Scan for the cell matching the given text and deliver its [X, Y] coordinate at center. 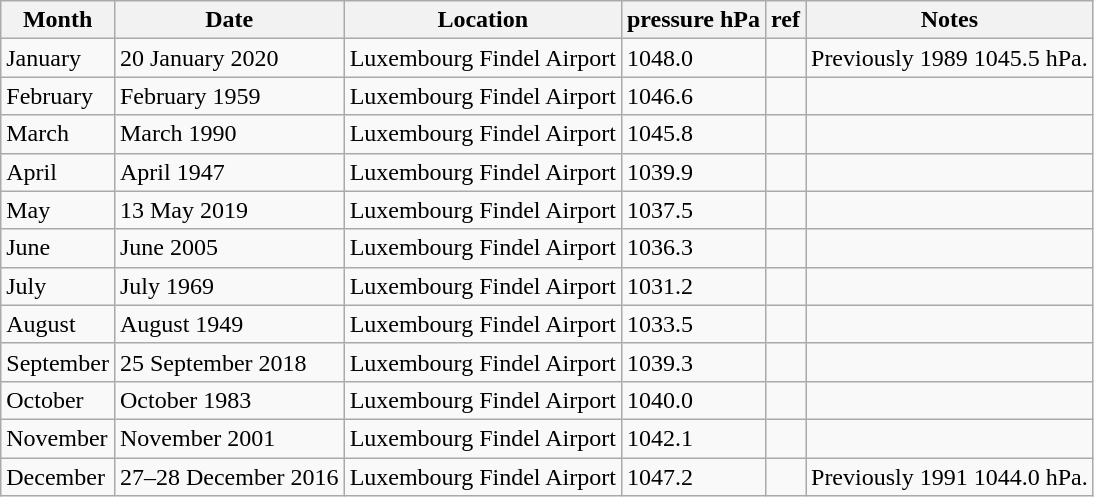
February 1959 [229, 96]
27–28 December 2016 [229, 477]
February [58, 96]
August [58, 324]
December [58, 477]
1042.1 [693, 438]
October [58, 400]
1033.5 [693, 324]
October 1983 [229, 400]
March [58, 134]
June 2005 [229, 248]
25 September 2018 [229, 362]
May [58, 210]
1046.6 [693, 96]
1036.3 [693, 248]
ref [786, 20]
Location [482, 20]
1048.0 [693, 58]
13 May 2019 [229, 210]
July 1969 [229, 286]
April [58, 172]
September [58, 362]
Month [58, 20]
pressure hPa [693, 20]
1039.3 [693, 362]
June [58, 248]
1031.2 [693, 286]
1047.2 [693, 477]
20 January 2020 [229, 58]
Notes [950, 20]
1039.9 [693, 172]
July [58, 286]
1045.8 [693, 134]
Previously 1989 1045.5 hPa. [950, 58]
August 1949 [229, 324]
April 1947 [229, 172]
March 1990 [229, 134]
November [58, 438]
November 2001 [229, 438]
January [58, 58]
1040.0 [693, 400]
1037.5 [693, 210]
Date [229, 20]
Previously 1991 1044.0 hPa. [950, 477]
